Determine the [X, Y] coordinate at the center of the cell enclosing the given text.  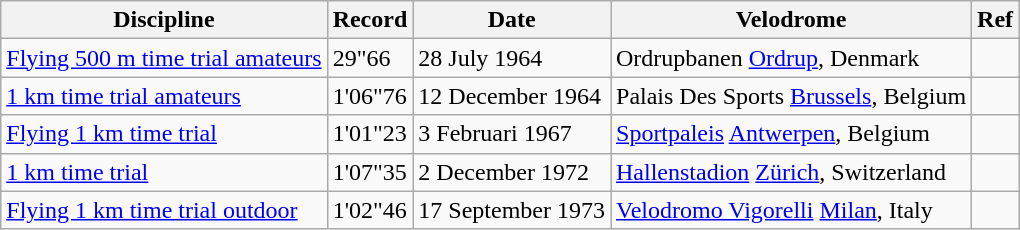
2 December 1972 [512, 172]
29"66 [370, 58]
1 km time trial [164, 172]
28 July 1964 [512, 58]
Velodrome [790, 20]
Velodromo Vigorelli Milan, Italy [790, 210]
Sportpaleis Antwerpen, Belgium [790, 134]
1'02"46 [370, 210]
Discipline [164, 20]
Flying 500 m time trial amateurs [164, 58]
1'07"35 [370, 172]
17 September 1973 [512, 210]
Palais Des Sports Brussels, Belgium [790, 96]
Hallenstadion Zürich, Switzerland [790, 172]
3 Februari 1967 [512, 134]
1 km time trial amateurs [164, 96]
1'06"76 [370, 96]
1'01"23 [370, 134]
Flying 1 km time trial outdoor [164, 210]
Record [370, 20]
Flying 1 km time trial [164, 134]
Ordrupbanen Ordrup, Denmark [790, 58]
Ref [996, 20]
12 December 1964 [512, 96]
Date [512, 20]
